From the cell containing the given text, extract its center point as [X, Y] coordinate. 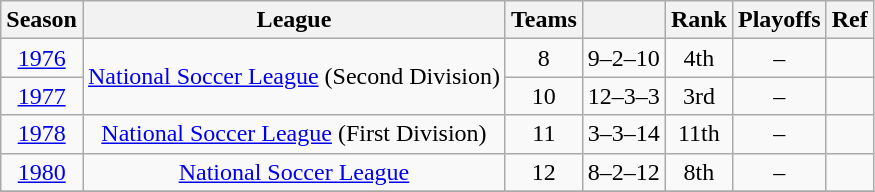
Ref [850, 20]
9–2–10 [624, 58]
1980 [42, 172]
8–2–12 [624, 172]
1977 [42, 96]
National Soccer League (First Division) [294, 134]
8th [698, 172]
1976 [42, 58]
10 [544, 96]
4th [698, 58]
1978 [42, 134]
12 [544, 172]
Teams [544, 20]
12–3–3 [624, 96]
League [294, 20]
National Soccer League [294, 172]
Season [42, 20]
National Soccer League (Second Division) [294, 77]
Rank [698, 20]
11 [544, 134]
3rd [698, 96]
3–3–14 [624, 134]
Playoffs [779, 20]
8 [544, 58]
11th [698, 134]
